Pinpoint the cell where the given text exists, returning its [x, y] midpoint coordinate. 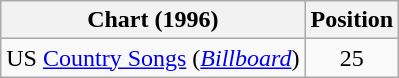
25 [352, 58]
US Country Songs (Billboard) [153, 58]
Position [352, 20]
Chart (1996) [153, 20]
